Identify which cell holds the provided text, then report its (X, Y) central coordinate. 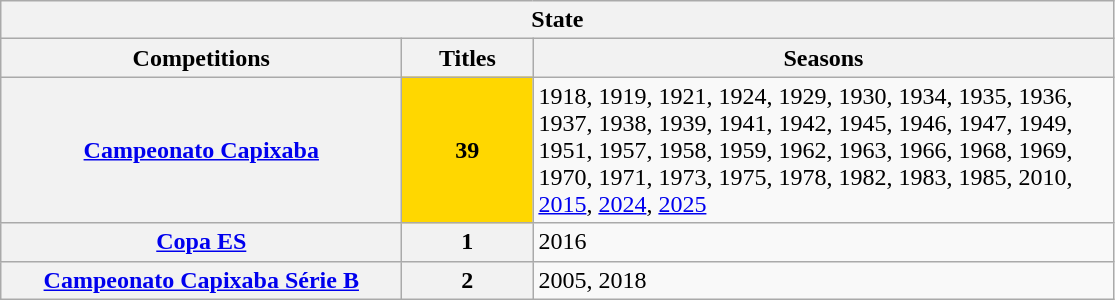
State (558, 20)
Campeonato Capixaba Série B (202, 280)
Titles (468, 58)
Competitions (202, 58)
2016 (824, 242)
Copa ES (202, 242)
2005, 2018 (824, 280)
Campeonato Capixaba (202, 150)
1 (468, 242)
2 (468, 280)
39 (468, 150)
Seasons (824, 58)
